Provide the (x, y) coordinate of the cell's center where the given text is located.  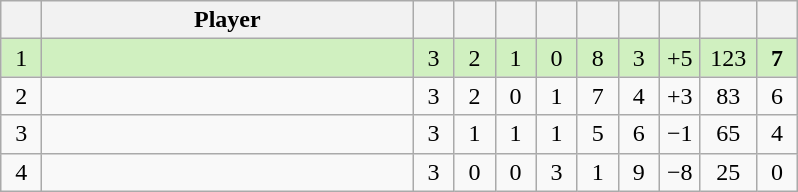
+5 (680, 58)
9 (638, 172)
65 (728, 134)
25 (728, 172)
−1 (680, 134)
5 (598, 134)
83 (728, 96)
Player (228, 20)
123 (728, 58)
−8 (680, 172)
8 (598, 58)
+3 (680, 96)
